Locate the cell with the specified text and output its (X, Y) center coordinate. 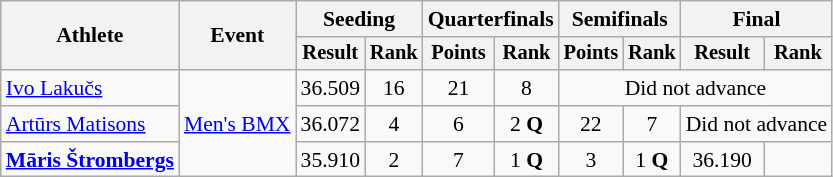
Artūrs Matisons (90, 124)
Event (238, 36)
Athlete (90, 36)
36.509 (330, 88)
21 (459, 88)
6 (459, 124)
Ivo Lakučs (90, 88)
Quarterfinals (491, 19)
Men's BMX (238, 124)
22 (591, 124)
4 (394, 124)
Final (757, 19)
36.072 (330, 124)
Semifinals (620, 19)
7 (652, 124)
2 Q (526, 124)
Seeding (360, 19)
16 (394, 88)
8 (526, 88)
